Extract the (X, Y) coordinate from the center of the cell holding the provided text.  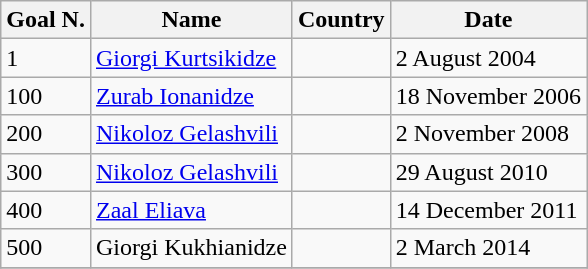
Date (488, 20)
Zurab Ionanidze (191, 96)
200 (46, 134)
Country (341, 20)
Name (191, 20)
Goal N. (46, 20)
Giorgi Kurtsikidze (191, 58)
100 (46, 96)
2 August 2004 (488, 58)
1 (46, 58)
300 (46, 172)
400 (46, 210)
Zaal Eliava (191, 210)
14 December 2011 (488, 210)
2 March 2014 (488, 248)
2 November 2008 (488, 134)
Giorgi Kukhianidze (191, 248)
500 (46, 248)
29 August 2010 (488, 172)
18 November 2006 (488, 96)
